Pinpoint the cell where the given text exists, returning its (X, Y) midpoint coordinate. 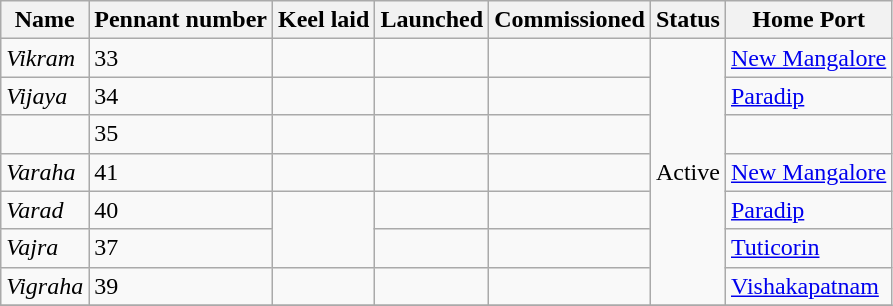
33 (181, 58)
34 (181, 96)
Vigraha (45, 286)
Home Port (808, 20)
39 (181, 286)
Launched (432, 20)
Vikram (45, 58)
Varad (45, 210)
Name (45, 20)
Commissioned (570, 20)
35 (181, 134)
Pennant number (181, 20)
Keel laid (323, 20)
37 (181, 248)
Vijaya (45, 96)
Active (688, 172)
Varaha (45, 172)
Status (688, 20)
40 (181, 210)
41 (181, 172)
Tuticorin (808, 248)
Vajra (45, 248)
Vishakapatnam (808, 286)
